Return [X, Y] of the center of cell containing provided text 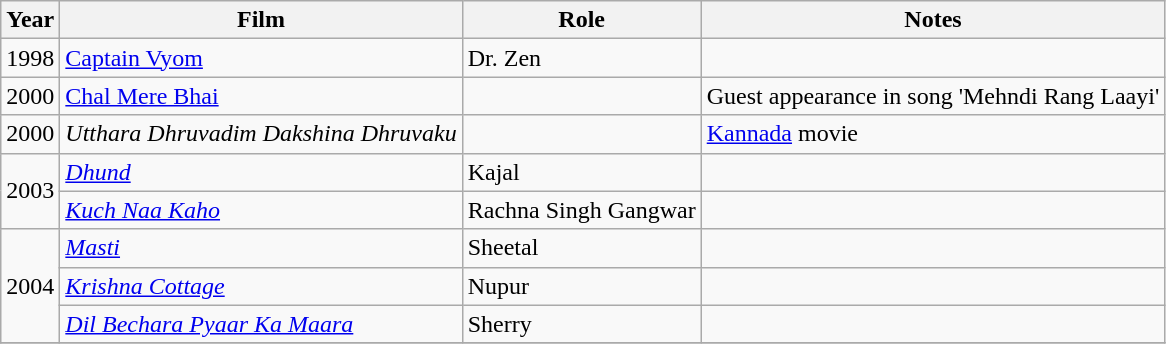
Chal Mere Bhai [261, 96]
Captain Vyom [261, 58]
Kannada movie [933, 134]
Year [30, 20]
Dr. Zen [582, 58]
Film [261, 20]
1998 [30, 58]
Masti [261, 248]
Kuch Naa Kaho [261, 210]
Sherry [582, 324]
Sheetal [582, 248]
Rachna Singh Gangwar [582, 210]
Dil Bechara Pyaar Ka Maara [261, 324]
Utthara Dhruvadim Dakshina Dhruvaku [261, 134]
Krishna Cottage [261, 286]
Kajal [582, 172]
2003 [30, 191]
Dhund [261, 172]
2004 [30, 286]
Role [582, 20]
Notes [933, 20]
Guest appearance in song 'Mehndi Rang Laayi' [933, 96]
Nupur [582, 286]
